Search for the cell housing the specified text and yield its (X, Y) center coordinate. 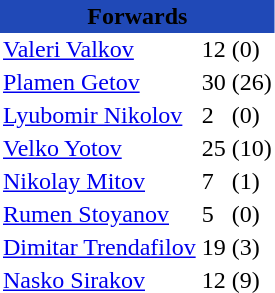
Plamen Getov (100, 82)
Forwards (138, 16)
Rumen Stoyanov (100, 214)
(10) (252, 148)
(3) (252, 248)
5 (214, 214)
Lyubomir Nikolov (100, 116)
7 (214, 182)
Nikolay Mitov (100, 182)
12 (214, 50)
Valeri Valkov (100, 50)
25 (214, 148)
Dimitar Trendafilov (100, 248)
(1) (252, 182)
2 (214, 116)
30 (214, 82)
19 (214, 248)
Velko Yotov (100, 148)
(26) (252, 82)
